Find where the given text appears and provide that cell's center as [X, Y] coordinate. 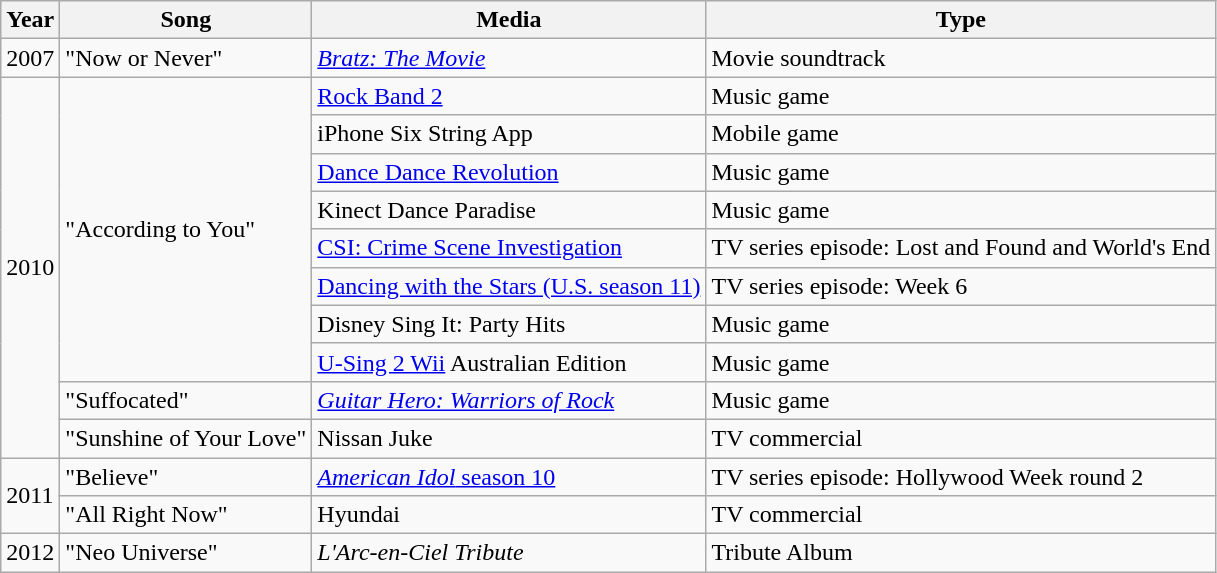
TV series episode: Week 6 [961, 286]
U-Sing 2 Wii Australian Edition [509, 362]
2011 [30, 496]
"Sunshine of Your Love" [186, 438]
Dancing with the Stars (U.S. season 11) [509, 286]
Nissan Juke [509, 438]
"According to You" [186, 229]
Rock Band 2 [509, 96]
L'Arc-en-Ciel Tribute [509, 553]
2010 [30, 268]
Movie soundtrack [961, 58]
Bratz: The Movie [509, 58]
Disney Sing It: Party Hits [509, 324]
TV series episode: Hollywood Week round 2 [961, 477]
Hyundai [509, 515]
Kinect Dance Paradise [509, 210]
Tribute Album [961, 553]
2007 [30, 58]
"All Right Now" [186, 515]
TV series episode: Lost and Found and World's End [961, 248]
iPhone Six String App [509, 134]
2012 [30, 553]
American Idol season 10 [509, 477]
Type [961, 20]
Media [509, 20]
Mobile game [961, 134]
Guitar Hero: Warriors of Rock [509, 400]
Song [186, 20]
"Neo Universe" [186, 553]
"Suffocated" [186, 400]
"Believe" [186, 477]
Dance Dance Revolution [509, 172]
Year [30, 20]
CSI: Crime Scene Investigation [509, 248]
"Now or Never" [186, 58]
